Extract the [X, Y] coordinate from the center of the cell holding the provided text.  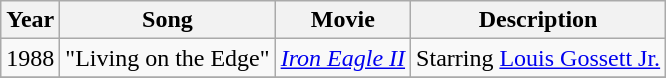
Song [168, 20]
Starring Louis Gossett Jr. [538, 58]
Description [538, 20]
"Living on the Edge" [168, 58]
Year [30, 20]
Movie [342, 20]
Iron Eagle II [342, 58]
1988 [30, 58]
